From the cell containing the given text, extract its center point as (X, Y) coordinate. 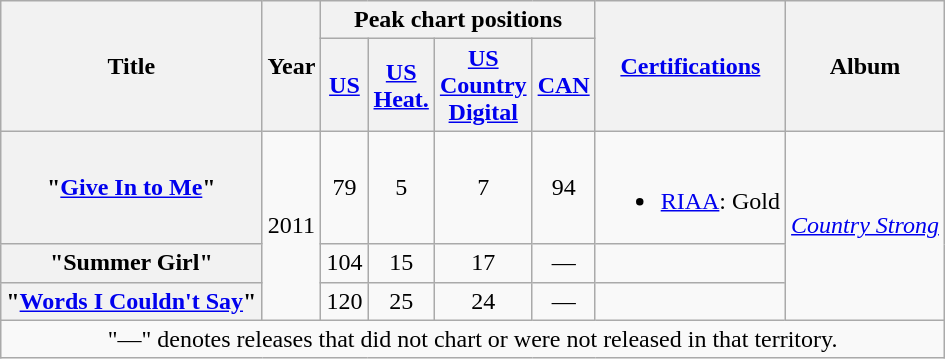
Peak chart positions (458, 20)
2011 (292, 226)
120 (344, 301)
"Words I Couldn't Say" (132, 301)
US (344, 85)
Year (292, 66)
Album (866, 66)
15 (401, 263)
CAN (564, 85)
17 (483, 263)
24 (483, 301)
5 (401, 188)
"—" denotes releases that did not chart or were not released in that territory. (473, 339)
"Summer Girl" (132, 263)
104 (344, 263)
"Give In to Me" (132, 188)
94 (564, 188)
Country Strong (866, 226)
Certifications (690, 66)
25 (401, 301)
RIAA: Gold (690, 188)
Title (132, 66)
USCountryDigital (483, 85)
7 (483, 188)
USHeat. (401, 85)
79 (344, 188)
